Capture the cell that displays the provided text and extract its [x, y] central coordinate. 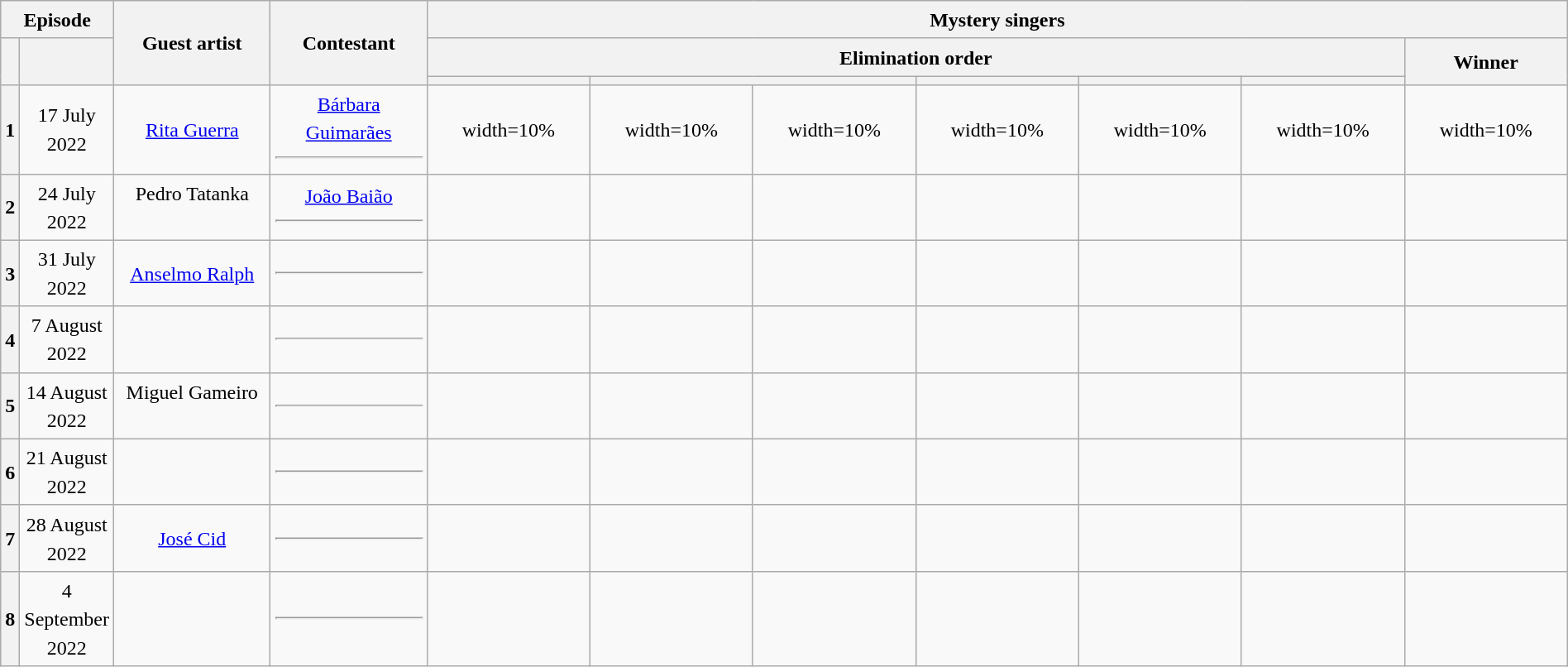
17 July 2022 [67, 129]
3 [10, 273]
4 [10, 339]
Pedro Tatanka [192, 207]
1 [10, 129]
8 [10, 619]
2 [10, 207]
Guest artist [192, 43]
5 [10, 405]
Winner [1485, 61]
Mystery singers [997, 20]
José Cid [192, 538]
7 August 2022 [67, 339]
Elimination order [915, 57]
Miguel Gameiro [192, 405]
6 [10, 472]
João Baião [349, 207]
Bárbara Guimarães [349, 129]
21 August 2022 [67, 472]
14 August 2022 [67, 405]
7 [10, 538]
Anselmo Ralph [192, 273]
31 July 2022 [67, 273]
4 September 2022 [67, 619]
Episode [58, 20]
Rita Guerra [192, 129]
Contestant [349, 43]
28 August 2022 [67, 538]
24 July 2022 [67, 207]
